Find where the given text appears and provide that cell's center as (X, Y) coordinate. 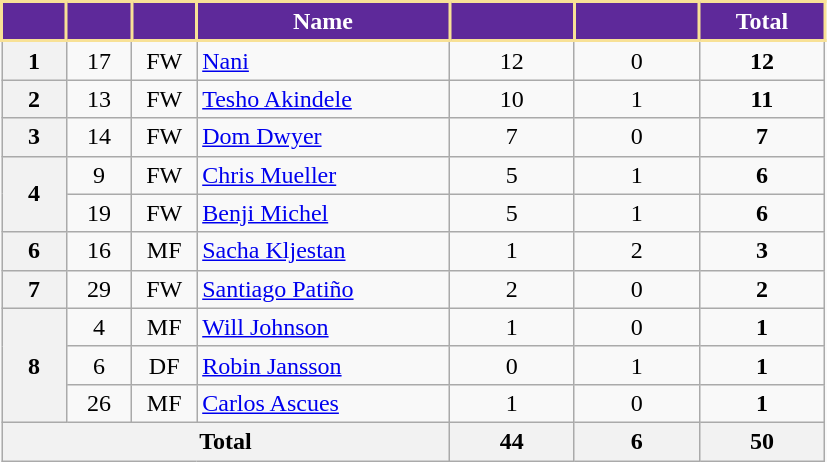
Sacha Kljestan (324, 251)
8 (34, 365)
Will Johnson (324, 327)
17 (100, 60)
10 (512, 99)
16 (100, 251)
50 (762, 441)
Santiago Patiño (324, 289)
Dom Dwyer (324, 137)
DF (164, 365)
Name (324, 22)
Tesho Akindele (324, 99)
Chris Mueller (324, 175)
13 (100, 99)
19 (100, 213)
11 (762, 99)
14 (100, 137)
44 (512, 441)
Carlos Ascues (324, 403)
Robin Jansson (324, 365)
29 (100, 289)
Benji Michel (324, 213)
26 (100, 403)
Nani (324, 60)
9 (100, 175)
